Capture the cell that displays the provided text and extract its [x, y] central coordinate. 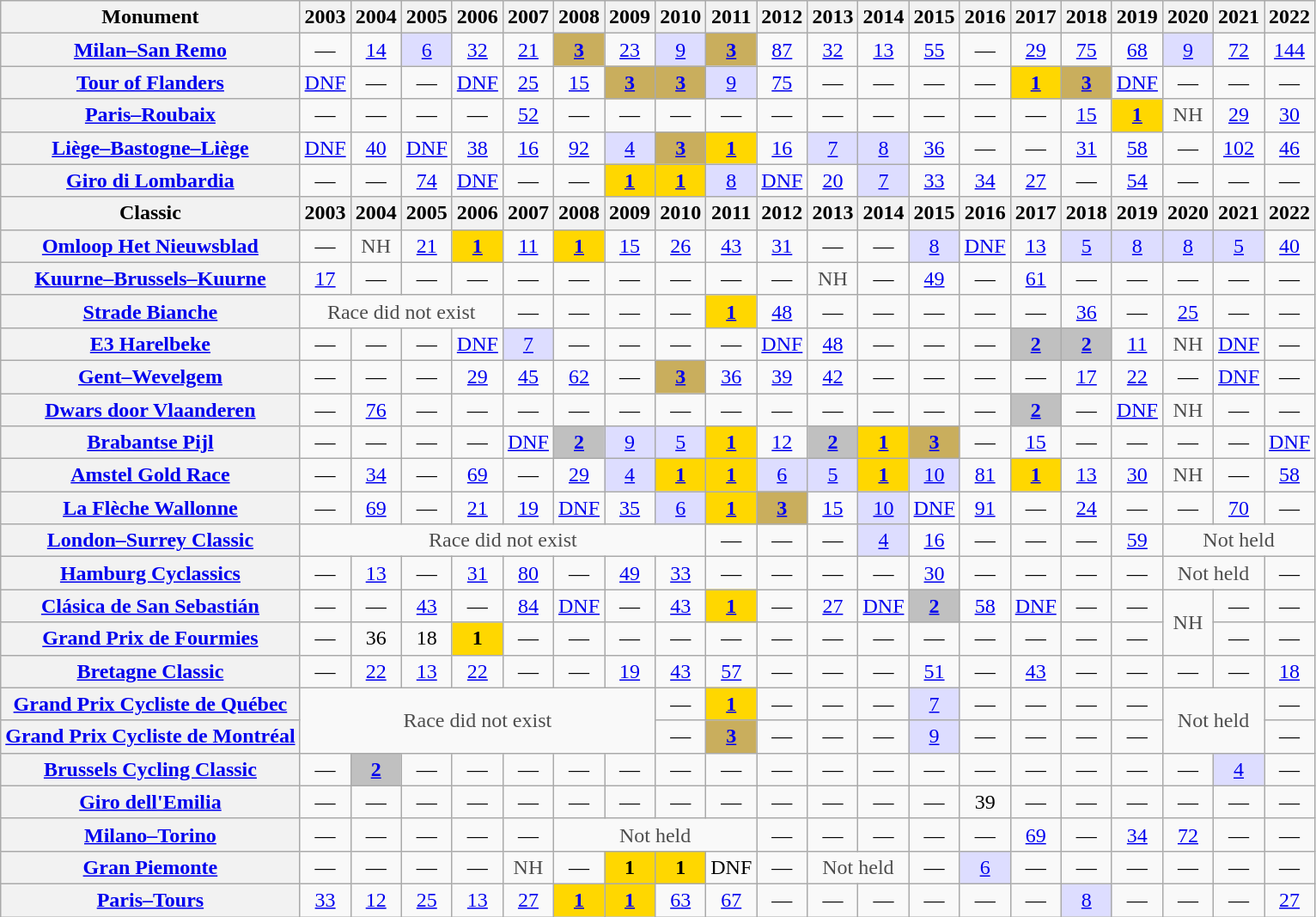
Milano–Torino [150, 834]
Paris–Tours [150, 900]
Brussels Cycling Classic [150, 769]
Giro di Lombardia [150, 180]
La Flèche Wallonne [150, 508]
Gran Piemonte [150, 867]
91 [984, 508]
54 [1137, 180]
51 [935, 671]
38 [478, 148]
74 [426, 180]
Paris–Roubaix [150, 115]
42 [833, 376]
84 [527, 606]
Tour of Flanders [150, 83]
102 [1239, 148]
144 [1290, 50]
92 [579, 148]
Dwars door Vlaanderen [150, 410]
Bretagne Classic [150, 671]
Monument [150, 17]
Amstel Gold Race [150, 475]
Omloop Het Nieuwsblad [150, 246]
E3 Harelbeke [150, 344]
14 [376, 50]
57 [732, 671]
59 [1137, 541]
24 [1086, 508]
23 [631, 50]
Gent–Wevelgem [150, 376]
63 [680, 900]
Brabantse Pijl [150, 443]
35 [631, 508]
Milan–San Remo [150, 50]
Classic [150, 213]
55 [935, 50]
Liège–Bastogne–Liège [150, 148]
70 [1239, 508]
87 [782, 50]
Grand Prix Cycliste de Québec [150, 704]
61 [1036, 278]
Clásica de San Sebastián [150, 606]
62 [579, 376]
81 [984, 475]
52 [527, 115]
Hamburg Cyclassics [150, 573]
Giro dell'Emilia [150, 802]
68 [1137, 50]
Grand Prix de Fourmies [150, 639]
45 [527, 376]
Strade Bianche [150, 311]
76 [376, 410]
Grand Prix Cycliste de Montréal [150, 737]
Kuurne–Brussels–Kuurne [150, 278]
67 [732, 900]
80 [527, 573]
26 [680, 246]
London–Surrey Classic [150, 541]
20 [833, 180]
46 [1290, 148]
